Return (x, y) of the center of cell containing provided text 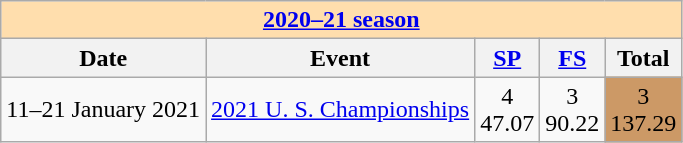
3 90.22 (572, 110)
2021 U. S. Championships (340, 110)
4 47.07 (508, 110)
Event (340, 58)
SP (508, 58)
Total (644, 58)
11–21 January 2021 (104, 110)
3 137.29 (644, 110)
2020–21 season (342, 20)
Date (104, 58)
FS (572, 58)
